Detect which cell encompasses the target text, then output its (X, Y) center coordinate. 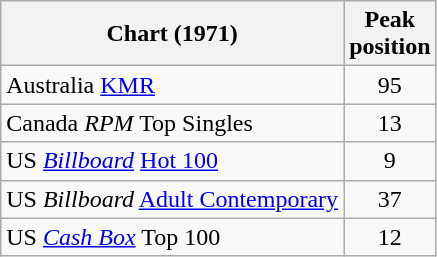
Australia KMR (172, 85)
Canada RPM Top Singles (172, 123)
US Cash Box Top 100 (172, 237)
95 (390, 85)
37 (390, 199)
13 (390, 123)
US Billboard Adult Contemporary (172, 199)
US Billboard Hot 100 (172, 161)
Peakposition (390, 34)
12 (390, 237)
Chart (1971) (172, 34)
9 (390, 161)
